Return (X, Y) of the center of cell containing provided text 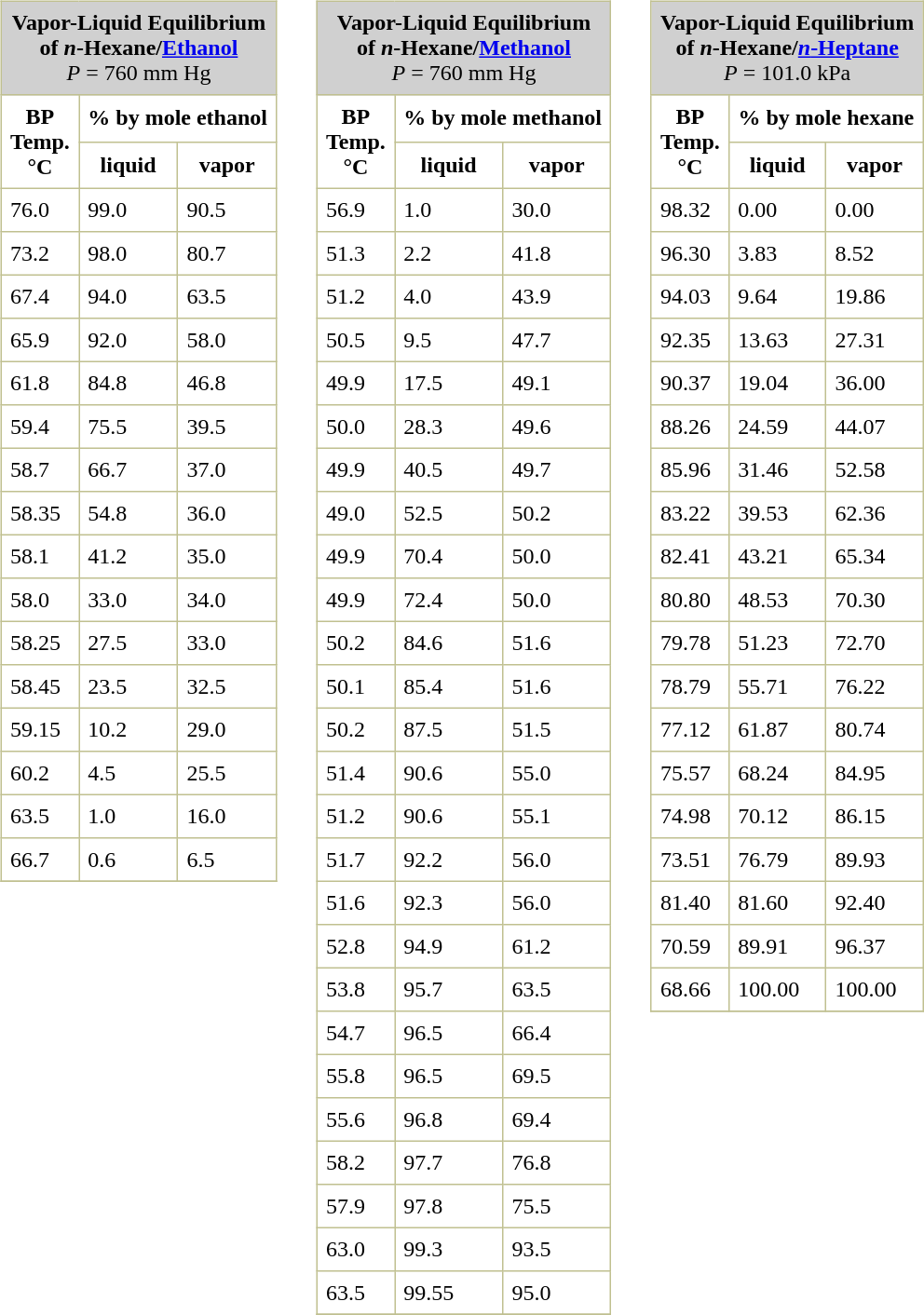
51.3 (356, 253)
47.7 (557, 340)
54.8 (129, 513)
53.8 (356, 989)
96.8 (449, 1119)
6.5 (227, 860)
50.1 (356, 686)
70.12 (778, 816)
41.8 (557, 253)
99.0 (129, 210)
29.0 (227, 729)
23.5 (129, 686)
69.5 (557, 1076)
97.7 (449, 1162)
72.70 (875, 643)
77.12 (689, 729)
54.7 (356, 1033)
43.9 (557, 296)
41.2 (129, 556)
72.4 (449, 600)
51.5 (557, 729)
84.6 (449, 643)
94.03 (689, 296)
Vapor-Liquid Equilibriumof n-Hexane/EthanolP = 760 mm Hg (138, 47)
51.4 (356, 773)
59.4 (39, 427)
9.64 (778, 296)
37.0 (227, 469)
55.0 (557, 773)
70.59 (689, 946)
28.3 (449, 427)
95.0 (557, 1293)
52.8 (356, 946)
58.7 (39, 469)
82.41 (689, 556)
92.3 (449, 902)
76.79 (778, 860)
92.35 (689, 340)
94.0 (129, 296)
74.98 (689, 816)
10.2 (129, 729)
67.4 (39, 296)
99.3 (449, 1249)
25.5 (227, 773)
75.57 (689, 773)
48.53 (778, 600)
35.0 (227, 556)
98.32 (689, 210)
58.2 (356, 1162)
96.30 (689, 253)
Vapor-Liquid Equilibriumof n-Hexane/MethanolP = 760 mm Hg (464, 47)
58.25 (39, 643)
86.15 (875, 816)
40.5 (449, 469)
8.52 (875, 253)
78.79 (689, 686)
4.0 (449, 296)
80.74 (875, 729)
60.2 (39, 773)
Vapor-Liquid Equilibriumof n-Hexane/n-HeptaneP = 101.0 kPa (787, 47)
68.24 (778, 773)
0.6 (129, 860)
73.51 (689, 860)
61.8 (39, 383)
90.5 (227, 210)
83.22 (689, 513)
49.0 (356, 513)
34.0 (227, 600)
46.8 (227, 383)
61.87 (778, 729)
62.36 (875, 513)
2.2 (449, 253)
3.83 (778, 253)
76.22 (875, 686)
31.46 (778, 469)
97.8 (449, 1206)
85.96 (689, 469)
19.86 (875, 296)
52.5 (449, 513)
39.5 (227, 427)
99.55 (449, 1293)
55.1 (557, 816)
4.5 (129, 773)
79.78 (689, 643)
59.15 (39, 729)
51.7 (356, 860)
84.8 (129, 383)
49.7 (557, 469)
50.5 (356, 340)
30.0 (557, 210)
51.23 (778, 643)
84.95 (875, 773)
58.1 (39, 556)
58.35 (39, 513)
52.58 (875, 469)
65.34 (875, 556)
19.04 (778, 383)
49.6 (557, 427)
98.0 (129, 253)
81.40 (689, 902)
92.40 (875, 902)
66.4 (557, 1033)
32.5 (227, 686)
44.07 (875, 427)
94.9 (449, 946)
89.91 (778, 946)
57.9 (356, 1206)
13.63 (778, 340)
69.4 (557, 1119)
9.5 (449, 340)
36.00 (875, 383)
61.2 (557, 946)
68.66 (689, 989)
27.31 (875, 340)
81.60 (778, 902)
92.2 (449, 860)
49.1 (557, 383)
55.6 (356, 1119)
17.5 (449, 383)
56.9 (356, 210)
92.0 (129, 340)
16.0 (227, 816)
90.37 (689, 383)
% by mole hexane (826, 118)
76.0 (39, 210)
88.26 (689, 427)
55.8 (356, 1076)
65.9 (39, 340)
95.7 (449, 989)
80.7 (227, 253)
93.5 (557, 1249)
27.5 (129, 643)
24.59 (778, 427)
43.21 (778, 556)
80.80 (689, 600)
87.5 (449, 729)
89.93 (875, 860)
70.4 (449, 556)
36.0 (227, 513)
55.71 (778, 686)
% by mole methanol (503, 118)
96.37 (875, 946)
58.45 (39, 686)
% by mole ethanol (178, 118)
76.8 (557, 1162)
85.4 (449, 686)
39.53 (778, 513)
73.2 (39, 253)
70.30 (875, 600)
63.0 (356, 1249)
